Return the (X, Y) coordinate for the center point of the cell that contains the specified text.  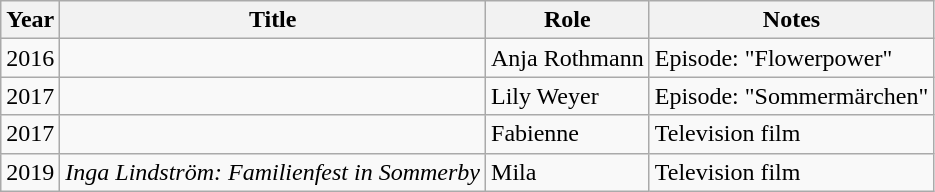
Year (30, 20)
Lily Weyer (568, 96)
Title (273, 20)
Episode: "Sommermärchen" (792, 96)
Anja Rothmann (568, 58)
Episode: "Flowerpower" (792, 58)
Mila (568, 172)
Role (568, 20)
2019 (30, 172)
2016 (30, 58)
Notes (792, 20)
Inga Lindström: Familienfest in Sommerby (273, 172)
Fabienne (568, 134)
